Return [x, y] of the center of cell containing provided text 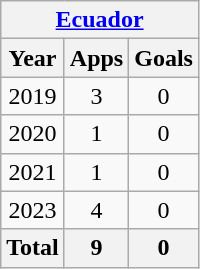
2020 [33, 134]
2023 [33, 210]
Year [33, 58]
3 [96, 96]
Ecuador [100, 20]
Goals [164, 58]
4 [96, 210]
Apps [96, 58]
Total [33, 248]
2019 [33, 96]
9 [96, 248]
2021 [33, 172]
